Provide the (x, y) coordinate of the cell's center where the given text is located.  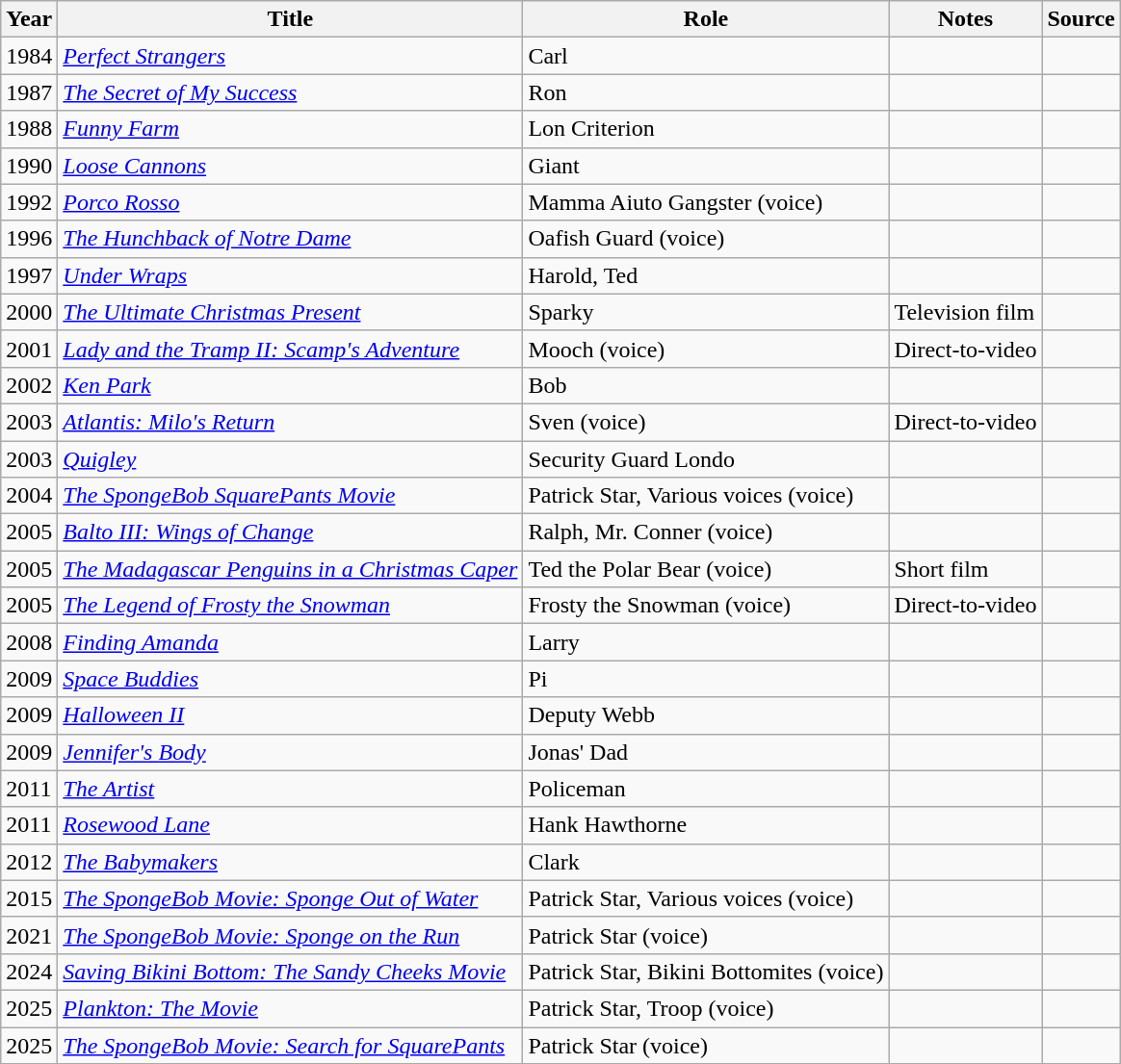
1997 (29, 275)
The Artist (291, 789)
1992 (29, 202)
Funny Farm (291, 129)
Space Buddies (291, 679)
Halloween II (291, 715)
Hank Hawthorne (706, 825)
Ted the Polar Bear (voice) (706, 569)
Patrick Star, Troop (voice) (706, 1008)
Perfect Strangers (291, 56)
Loose Cannons (291, 166)
Atlantis: Milo's Return (291, 422)
2015 (29, 898)
The SpongeBob Movie: Sponge on the Run (291, 935)
1996 (29, 239)
Frosty the Snowman (voice) (706, 606)
Sparky (706, 312)
1984 (29, 56)
Finding Amanda (291, 642)
The Madagascar Penguins in a Christmas Caper (291, 569)
The Babymakers (291, 862)
Carl (706, 56)
Giant (706, 166)
Title (291, 19)
Mooch (voice) (706, 349)
The SpongeBob Movie: Sponge Out of Water (291, 898)
2000 (29, 312)
Larry (706, 642)
Deputy Webb (706, 715)
1988 (29, 129)
2024 (29, 972)
Patrick Star, Bikini Bottomites (voice) (706, 972)
2008 (29, 642)
Clark (706, 862)
The Legend of Frosty the Snowman (291, 606)
Year (29, 19)
2001 (29, 349)
2012 (29, 862)
Oafish Guard (voice) (706, 239)
2002 (29, 385)
Sven (voice) (706, 422)
Role (706, 19)
Plankton: The Movie (291, 1008)
Notes (965, 19)
Quigley (291, 459)
The Ultimate Christmas Present (291, 312)
Ralph, Mr. Conner (voice) (706, 532)
Balto III: Wings of Change (291, 532)
1987 (29, 92)
2021 (29, 935)
Policeman (706, 789)
Jonas' Dad (706, 752)
Saving Bikini Bottom: The Sandy Cheeks Movie (291, 972)
Porco Rosso (291, 202)
Bob (706, 385)
Ron (706, 92)
Lon Criterion (706, 129)
Jennifer's Body (291, 752)
Lady and the Tramp II: Scamp's Adventure (291, 349)
Ken Park (291, 385)
The Secret of My Success (291, 92)
Source (1081, 19)
Security Guard Londo (706, 459)
Rosewood Lane (291, 825)
1990 (29, 166)
The Hunchback of Notre Dame (291, 239)
Short film (965, 569)
Pi (706, 679)
Under Wraps (291, 275)
The SpongeBob SquarePants Movie (291, 496)
The SpongeBob Movie: Search for SquarePants (291, 1045)
Mamma Aiuto Gangster (voice) (706, 202)
Television film (965, 312)
Harold, Ted (706, 275)
2004 (29, 496)
